Scan for the cell matching the given text and deliver its (x, y) coordinate at center. 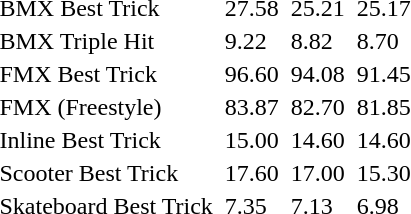
14.60 (318, 140)
96.60 (252, 74)
8.82 (318, 41)
94.08 (318, 74)
9.22 (252, 41)
83.87 (252, 107)
82.70 (318, 107)
17.60 (252, 173)
17.00 (318, 173)
15.00 (252, 140)
